Provide the [x, y] coordinate of the cell's center where the given text is located.  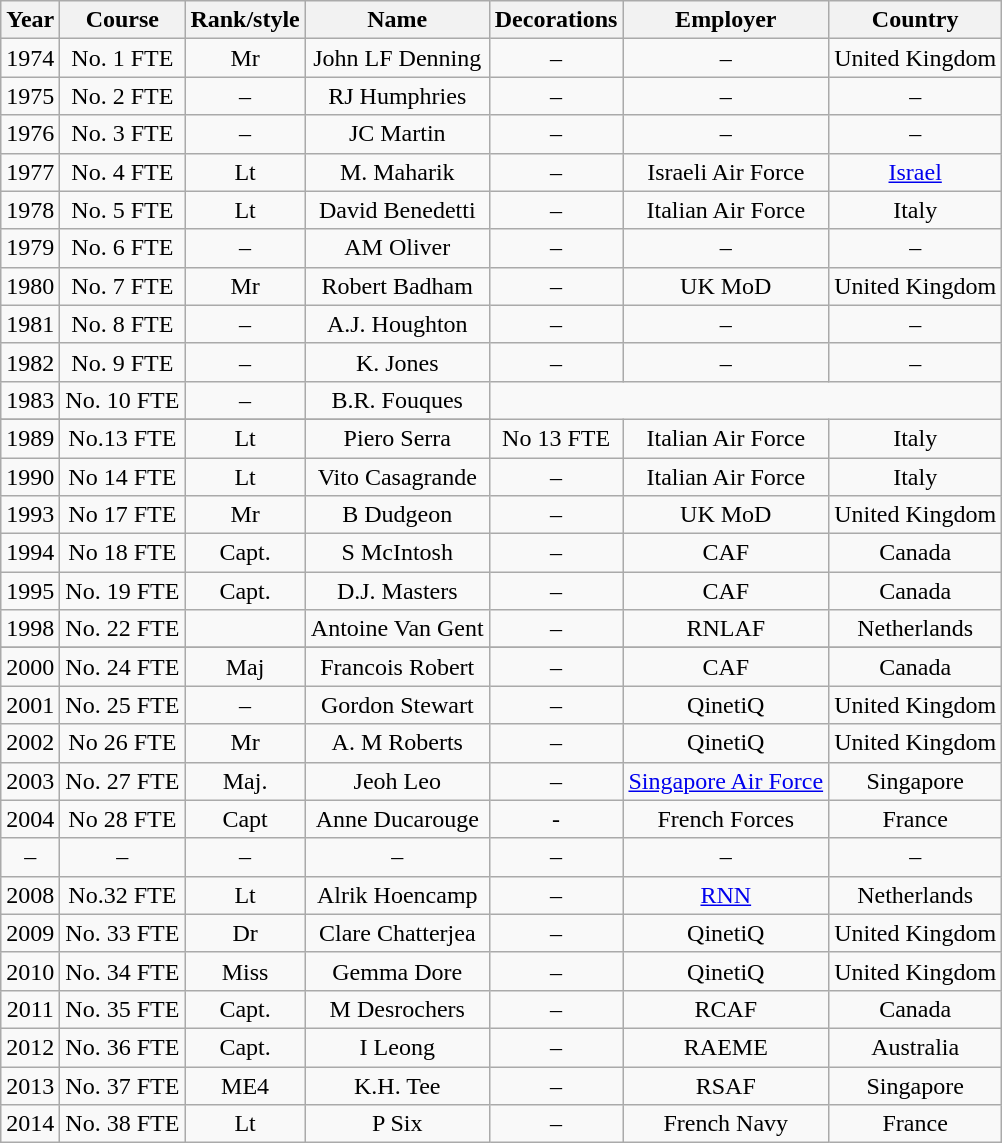
2004 [30, 819]
2001 [30, 705]
1983 [30, 400]
1989 [30, 438]
Name [397, 20]
B Dudgeon [397, 515]
2013 [30, 1085]
S McIntosh [397, 553]
French Forces [726, 819]
Antoine Van Gent [397, 629]
2002 [30, 743]
No. 36 FTE [122, 1047]
No 28 FTE [122, 819]
1981 [30, 324]
Dr [245, 933]
RSAF [726, 1085]
A. M Roberts [397, 743]
No.13 FTE [122, 438]
M. Maharik [397, 172]
Anne Ducarouge [397, 819]
1995 [30, 591]
No. 34 FTE [122, 971]
2003 [30, 781]
Robert Badham [397, 286]
JC Martin [397, 134]
2011 [30, 1009]
- [556, 819]
M Desrochers [397, 1009]
RJ Humphries [397, 96]
1980 [30, 286]
RAEME [726, 1047]
Miss [245, 971]
Jeoh Leo [397, 781]
I Leong [397, 1047]
2009 [30, 933]
A.J. Houghton [397, 324]
Year [30, 20]
1976 [30, 134]
K.H. Tee [397, 1085]
Australia [916, 1047]
Israeli Air Force [726, 172]
2010 [30, 971]
No. 9 FTE [122, 362]
P Six [397, 1124]
No. 5 FTE [122, 210]
B.R. Fouques [397, 400]
1993 [30, 515]
2012 [30, 1047]
RNN [726, 895]
Capt [245, 819]
Vito Casagrande [397, 477]
Employer [726, 20]
No 13 FTE [556, 438]
Rank/style [245, 20]
2008 [30, 895]
ME4 [245, 1085]
K. Jones [397, 362]
No. 6 FTE [122, 248]
1978 [30, 210]
1974 [30, 58]
Gordon Stewart [397, 705]
No. 24 FTE [122, 667]
2000 [30, 667]
No. 7 FTE [122, 286]
No 18 FTE [122, 553]
No. 27 FTE [122, 781]
David Benedetti [397, 210]
No. 10 FTE [122, 400]
2014 [30, 1124]
No 26 FTE [122, 743]
1975 [30, 96]
French Navy [726, 1124]
No. 2 FTE [122, 96]
Gemma Dore [397, 971]
Israel [916, 172]
No. 35 FTE [122, 1009]
1977 [30, 172]
Clare Chatterjea [397, 933]
Singapore Air Force [726, 781]
Decorations [556, 20]
No. 19 FTE [122, 591]
1994 [30, 553]
No 14 FTE [122, 477]
No. 33 FTE [122, 933]
No. 37 FTE [122, 1085]
No.32 FTE [122, 895]
RCAF [726, 1009]
1990 [30, 477]
1982 [30, 362]
Course [122, 20]
Piero Serra [397, 438]
1979 [30, 248]
RNLAF [726, 629]
No 17 FTE [122, 515]
AM Oliver [397, 248]
Country [916, 20]
Alrik Hoencamp [397, 895]
Maj. [245, 781]
Maj [245, 667]
No. 3 FTE [122, 134]
D.J. Masters [397, 591]
No. 25 FTE [122, 705]
1998 [30, 629]
John LF Denning [397, 58]
No. 22 FTE [122, 629]
No. 1 FTE [122, 58]
No. 4 FTE [122, 172]
No. 8 FTE [122, 324]
Francois Robert [397, 667]
No. 38 FTE [122, 1124]
